Provide the [x, y] coordinate of the cell's center where the given text is located.  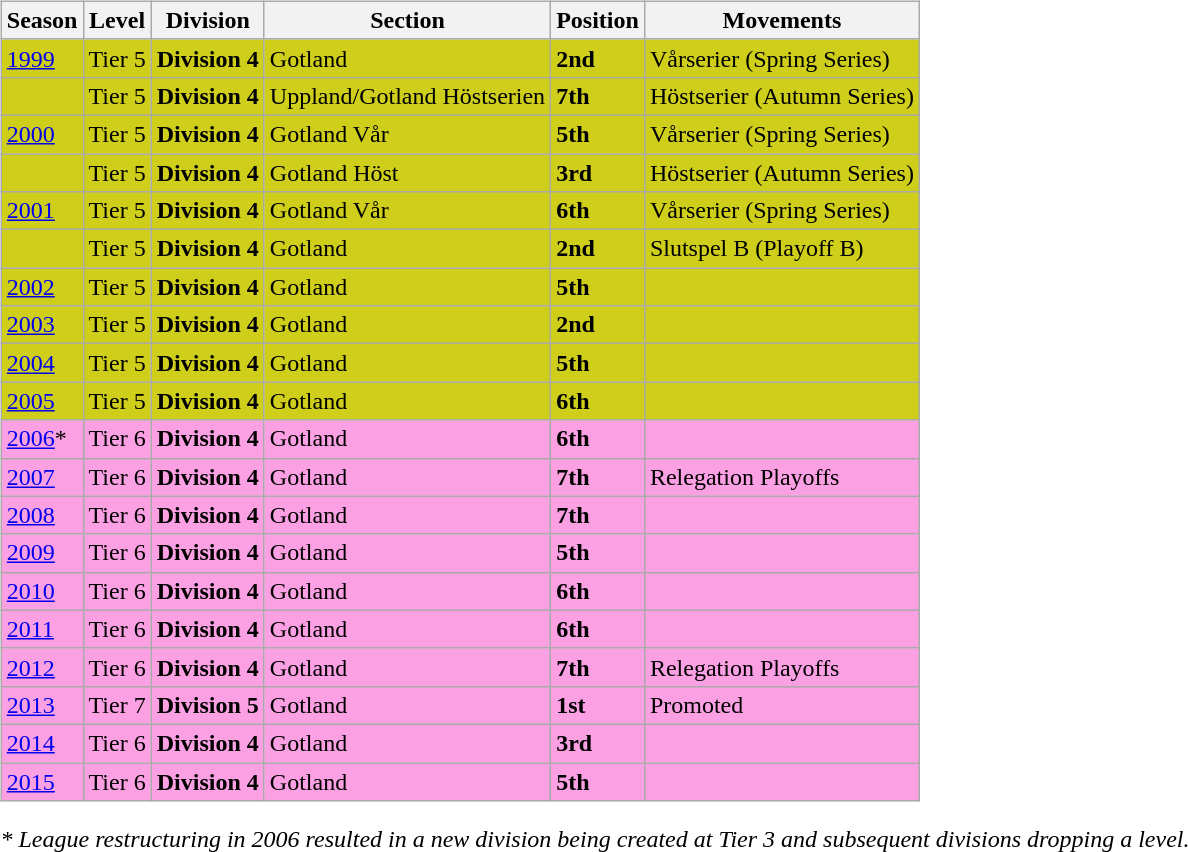
2015 [42, 781]
Position [598, 20]
2008 [42, 515]
2010 [42, 591]
2003 [42, 325]
Movements [782, 20]
2013 [42, 705]
Gotland Höst [407, 173]
2005 [42, 401]
Uppland/Gotland Höstserien [407, 96]
2009 [42, 553]
2007 [42, 477]
Section [407, 20]
Tier 7 [117, 705]
2006* [42, 439]
2012 [42, 667]
1st [598, 705]
Slutspel B (Playoff B) [782, 249]
1999 [42, 58]
Season [42, 20]
2001 [42, 211]
2002 [42, 287]
2014 [42, 743]
2000 [42, 134]
2004 [42, 363]
Promoted [782, 705]
2011 [42, 629]
Level [117, 20]
Division 5 [208, 705]
Division [208, 20]
